Determine the [x, y] coordinate at the center of the cell enclosing the given text.  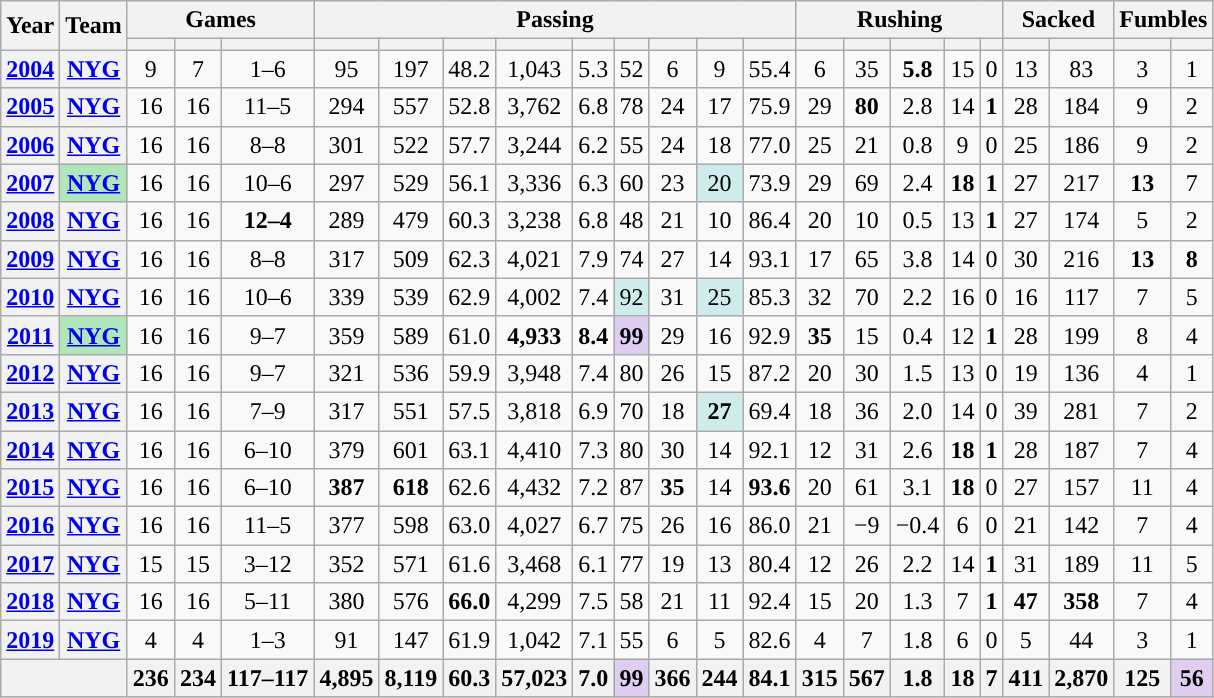
3,238 [534, 221]
61.0 [470, 335]
359 [346, 335]
−9 [866, 526]
6.9 [594, 411]
44 [1082, 640]
57.7 [470, 145]
186 [1082, 145]
87 [632, 488]
1.5 [918, 373]
142 [1082, 526]
61 [866, 488]
2010 [30, 297]
52 [632, 69]
216 [1082, 259]
4,410 [534, 449]
93.6 [770, 488]
315 [820, 678]
95 [346, 69]
522 [411, 145]
3.1 [918, 488]
7–9 [267, 411]
2017 [30, 564]
62.9 [470, 297]
80.4 [770, 564]
73.9 [770, 183]
377 [346, 526]
85.3 [770, 297]
2008 [30, 221]
321 [346, 373]
5–11 [267, 602]
479 [411, 221]
7.0 [594, 678]
189 [1082, 564]
7.1 [594, 640]
Games [220, 20]
3,948 [534, 373]
2018 [30, 602]
7.5 [594, 602]
78 [632, 107]
57.5 [470, 411]
571 [411, 564]
301 [346, 145]
529 [411, 183]
366 [672, 678]
117–117 [267, 678]
60 [632, 183]
92.1 [770, 449]
4,895 [346, 678]
3–12 [267, 564]
6.1 [594, 564]
Team [94, 26]
147 [411, 640]
Sacked [1058, 20]
32 [820, 297]
2014 [30, 449]
2.0 [918, 411]
598 [411, 526]
86.0 [770, 526]
62.3 [470, 259]
48 [632, 221]
339 [346, 297]
3.8 [918, 259]
576 [411, 602]
539 [411, 297]
184 [1082, 107]
618 [411, 488]
125 [1142, 678]
1,042 [534, 640]
379 [346, 449]
0.4 [918, 335]
157 [1082, 488]
1.3 [918, 602]
1,043 [534, 69]
66.0 [470, 602]
84.1 [770, 678]
358 [1082, 602]
387 [346, 488]
197 [411, 69]
2.8 [918, 107]
6.7 [594, 526]
93.1 [770, 259]
234 [198, 678]
557 [411, 107]
536 [411, 373]
Year [30, 26]
6.2 [594, 145]
6.3 [594, 183]
3,336 [534, 183]
52.8 [470, 107]
1–6 [267, 69]
297 [346, 183]
2.6 [918, 449]
2016 [30, 526]
61.6 [470, 564]
69.4 [770, 411]
236 [150, 678]
551 [411, 411]
92.4 [770, 602]
83 [1082, 69]
36 [866, 411]
2011 [30, 335]
217 [1082, 183]
87.2 [770, 373]
63.1 [470, 449]
75 [632, 526]
8.4 [594, 335]
380 [346, 602]
2.4 [918, 183]
77.0 [770, 145]
2006 [30, 145]
39 [1026, 411]
199 [1082, 335]
1–3 [267, 640]
294 [346, 107]
7.3 [594, 449]
4,027 [534, 526]
589 [411, 335]
23 [672, 183]
2,870 [1082, 678]
48.2 [470, 69]
75.9 [770, 107]
3,762 [534, 107]
55.4 [770, 69]
4,021 [534, 259]
352 [346, 564]
281 [1082, 411]
82.6 [770, 640]
3,818 [534, 411]
Fumbles [1164, 20]
56 [1192, 678]
58 [632, 602]
4,933 [534, 335]
2007 [30, 183]
69 [866, 183]
92 [632, 297]
601 [411, 449]
62.6 [470, 488]
117 [1082, 297]
3,244 [534, 145]
2019 [30, 640]
7.9 [594, 259]
5.3 [594, 69]
63.0 [470, 526]
136 [1082, 373]
411 [1026, 678]
61.9 [470, 640]
7.2 [594, 488]
59.9 [470, 373]
0.8 [918, 145]
4,432 [534, 488]
47 [1026, 602]
57,023 [534, 678]
2012 [30, 373]
65 [866, 259]
509 [411, 259]
74 [632, 259]
77 [632, 564]
5.8 [918, 69]
0.5 [918, 221]
Rushing [900, 20]
2005 [30, 107]
244 [720, 678]
8,119 [411, 678]
2004 [30, 69]
289 [346, 221]
174 [1082, 221]
56.1 [470, 183]
12–4 [267, 221]
−0.4 [918, 526]
2013 [30, 411]
3,468 [534, 564]
187 [1082, 449]
86.4 [770, 221]
4,002 [534, 297]
91 [346, 640]
92.9 [770, 335]
Passing [555, 20]
567 [866, 678]
4,299 [534, 602]
2009 [30, 259]
2015 [30, 488]
